For the text-containing cell, return its midpoint in (x, y) coordinate format. 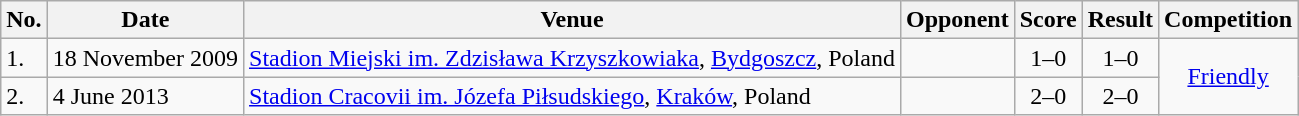
Competition (1228, 20)
1. (24, 58)
18 November 2009 (145, 58)
Date (145, 20)
Friendly (1228, 77)
Result (1120, 20)
No. (24, 20)
Stadion Cracovii im. Józefa Piłsudskiego, Kraków, Poland (572, 96)
Opponent (957, 20)
2. (24, 96)
Score (1048, 20)
Stadion Miejski im. Zdzisława Krzyszkowiaka, Bydgoszcz, Poland (572, 58)
Venue (572, 20)
4 June 2013 (145, 96)
